Identify which cell holds the provided text, then report its (x, y) central coordinate. 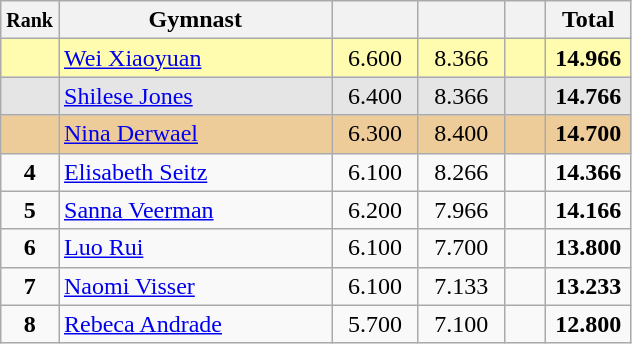
12.800 (588, 324)
Naomi Visser (195, 286)
7.133 (461, 286)
14.166 (588, 210)
5.700 (375, 324)
5 (30, 210)
13.800 (588, 248)
7 (30, 286)
Nina Derwael (195, 134)
Rebeca Andrade (195, 324)
Luo Rui (195, 248)
6.300 (375, 134)
14.766 (588, 96)
Elisabeth Seitz (195, 172)
Shilese Jones (195, 96)
6.200 (375, 210)
7.966 (461, 210)
6.400 (375, 96)
Sanna Veerman (195, 210)
7.700 (461, 248)
Rank (30, 20)
14.700 (588, 134)
4 (30, 172)
8.266 (461, 172)
7.100 (461, 324)
6.600 (375, 58)
13.233 (588, 286)
14.966 (588, 58)
6 (30, 248)
Total (588, 20)
14.366 (588, 172)
8 (30, 324)
Wei Xiaoyuan (195, 58)
Gymnast (195, 20)
8.400 (461, 134)
